Scan for the cell matching the given text and deliver its [X, Y] coordinate at center. 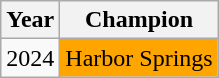
Champion [139, 20]
2024 [30, 58]
Harbor Springs [139, 58]
Year [30, 20]
